Locate the cell with the specified text and output its (x, y) center coordinate. 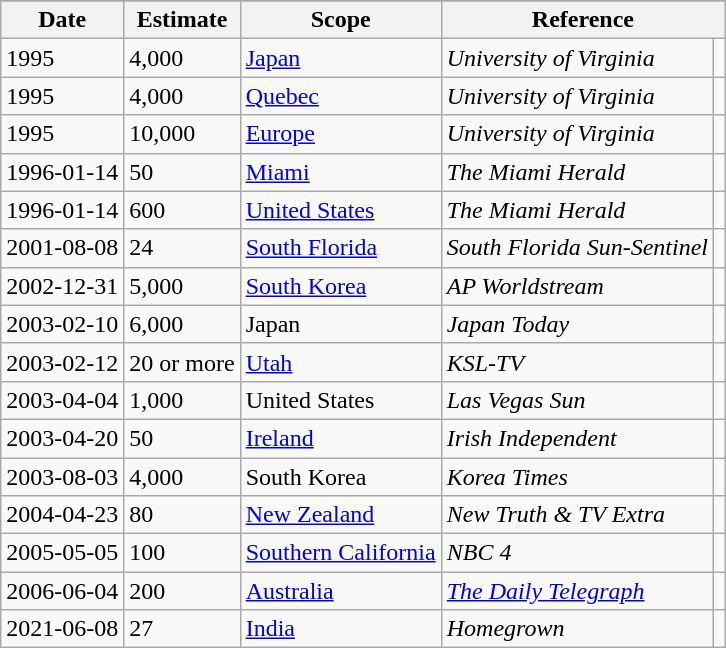
India (340, 629)
Europe (340, 134)
Homegrown (577, 629)
2003-02-12 (62, 362)
1,000 (182, 400)
24 (182, 248)
Korea Times (577, 477)
2003-04-20 (62, 438)
2001-08-08 (62, 248)
2021-06-08 (62, 629)
Las Vegas Sun (577, 400)
2003-02-10 (62, 324)
Australia (340, 591)
KSL-TV (577, 362)
2004-04-23 (62, 515)
20 or more (182, 362)
80 (182, 515)
Southern California (340, 553)
Estimate (182, 20)
Reference (582, 20)
5,000 (182, 286)
South Florida Sun-Sentinel (577, 248)
2006-06-04 (62, 591)
The Daily Telegraph (577, 591)
600 (182, 210)
AP Worldstream (577, 286)
6,000 (182, 324)
27 (182, 629)
2002-12-31 (62, 286)
Date (62, 20)
Quebec (340, 96)
10,000 (182, 134)
2003-08-03 (62, 477)
South Florida (340, 248)
100 (182, 553)
Japan Today (577, 324)
NBC 4 (577, 553)
Irish Independent (577, 438)
Utah (340, 362)
New Zealand (340, 515)
2003-04-04 (62, 400)
200 (182, 591)
New Truth & TV Extra (577, 515)
Miami (340, 172)
Scope (340, 20)
Ireland (340, 438)
2005-05-05 (62, 553)
